Scan for the cell matching the given text and deliver its [x, y] coordinate at center. 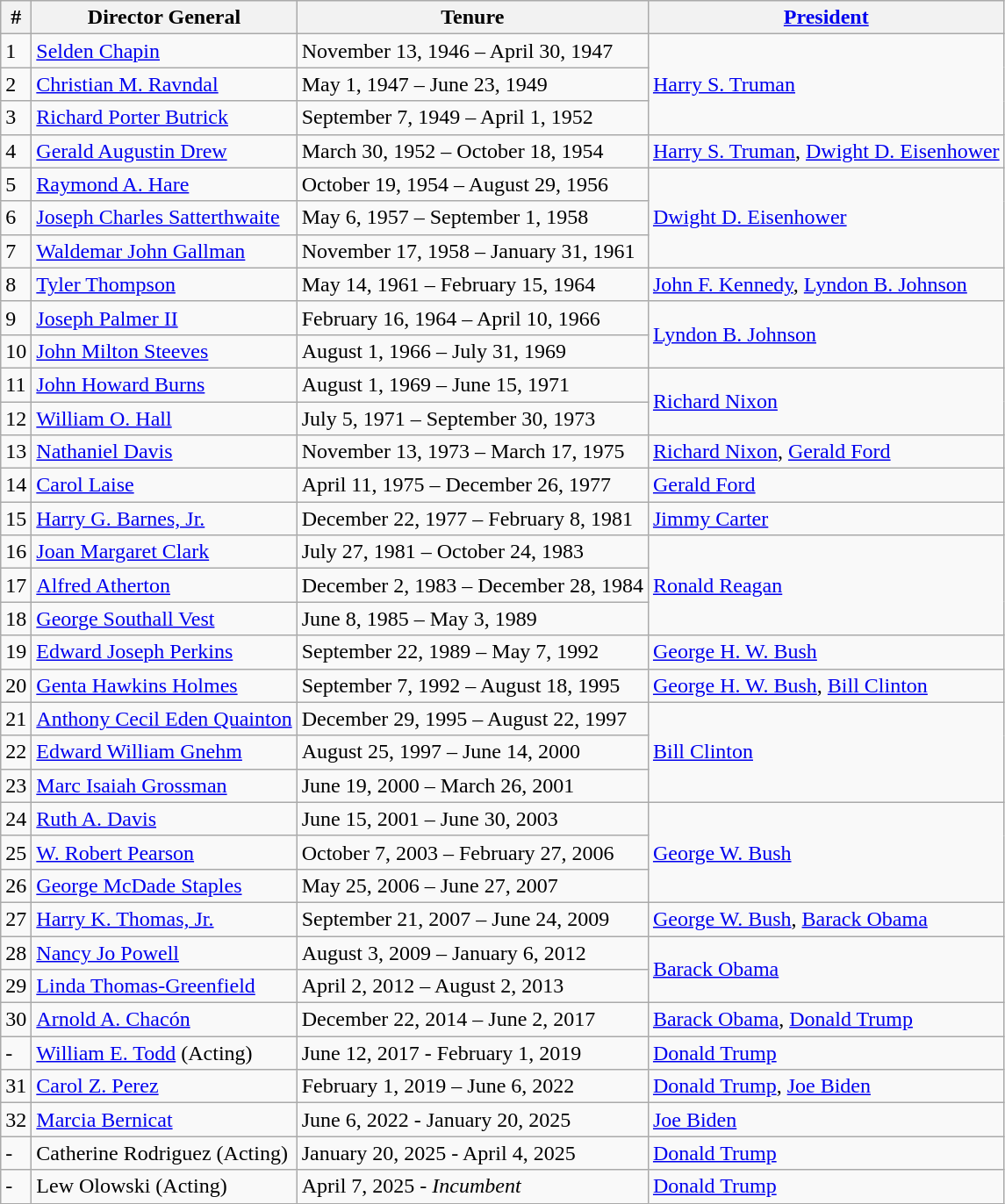
George W. Bush, Barack Obama [826, 919]
July 5, 1971 – September 30, 1973 [472, 419]
June 19, 2000 – March 26, 2001 [472, 785]
8 [16, 284]
9 [16, 318]
12 [16, 419]
Anthony Cecil Eden Quainton [164, 719]
Harry K. Thomas, Jr. [164, 919]
October 19, 1954 – August 29, 1956 [472, 184]
3 [16, 118]
November 13, 1973 – March 17, 1975 [472, 452]
Catherine Rodriguez (Acting) [164, 1153]
5 [16, 184]
Lew Olowski (Acting) [164, 1186]
August 25, 1997 – June 14, 2000 [472, 752]
William O. Hall [164, 419]
10 [16, 351]
32 [16, 1120]
Raymond A. Hare [164, 184]
George McDade Staples [164, 885]
May 1, 1947 – June 23, 1949 [472, 84]
Alfred Atherton [164, 585]
23 [16, 785]
Christian M. Ravndal [164, 84]
December 22, 2014 – June 2, 2017 [472, 1020]
December 29, 1995 – August 22, 1997 [472, 719]
John Howard Burns [164, 384]
Ruth A. Davis [164, 819]
Richard Porter Butrick [164, 118]
Marcia Bernicat [164, 1120]
Joseph Palmer II [164, 318]
Director General [164, 18]
John Milton Steeves [164, 351]
May 6, 1957 – September 1, 1958 [472, 218]
John F. Kennedy, Lyndon B. Johnson [826, 284]
Edward Joseph Perkins [164, 652]
Jimmy Carter [826, 519]
Joe Biden [826, 1120]
May 25, 2006 – June 27, 2007 [472, 885]
Joseph Charles Satterthwaite [164, 218]
30 [16, 1020]
27 [16, 919]
2 [16, 84]
# [16, 18]
February 1, 2019 – June 6, 2022 [472, 1086]
Gerald Augustin Drew [164, 151]
Nancy Jo Powell [164, 952]
6 [16, 218]
August 3, 2009 – January 6, 2012 [472, 952]
Joan Margaret Clark [164, 552]
24 [16, 819]
June 6, 2022 - January 20, 2025 [472, 1120]
March 30, 1952 – October 18, 1954 [472, 151]
Bill Clinton [826, 752]
Edward William Gnehm [164, 752]
September 22, 1989 – May 7, 1992 [472, 652]
28 [16, 952]
Barack Obama [826, 969]
George Southall Vest [164, 619]
Tyler Thompson [164, 284]
William E. Todd (Acting) [164, 1053]
February 16, 1964 – April 10, 1966 [472, 318]
20 [16, 685]
Marc Isaiah Grossman [164, 785]
Gerald Ford [826, 485]
Carol Laise [164, 485]
Harry G. Barnes, Jr. [164, 519]
October 7, 2003 – February 27, 2006 [472, 852]
Carol Z. Perez [164, 1086]
November 17, 1958 – January 31, 1961 [472, 251]
Selden Chapin [164, 51]
Harry S. Truman [826, 84]
December 22, 1977 – February 8, 1981 [472, 519]
George H. W. Bush [826, 652]
June 8, 1985 – May 3, 1989 [472, 619]
31 [16, 1086]
11 [16, 384]
13 [16, 452]
July 27, 1981 – October 24, 1983 [472, 552]
Richard Nixon, Gerald Ford [826, 452]
Richard Nixon [826, 401]
1 [16, 51]
Donald Trump, Joe Biden [826, 1086]
Waldemar John Gallman [164, 251]
7 [16, 251]
16 [16, 552]
George H. W. Bush, Bill Clinton [826, 685]
17 [16, 585]
Harry S. Truman, Dwight D. Eisenhower [826, 151]
22 [16, 752]
25 [16, 852]
Nathaniel Davis [164, 452]
President [826, 18]
May 14, 1961 – February 15, 1964 [472, 284]
Dwight D. Eisenhower [826, 218]
W. Robert Pearson [164, 852]
Lyndon B. Johnson [826, 334]
November 13, 1946 – April 30, 1947 [472, 51]
December 2, 1983 – December 28, 1984 [472, 585]
19 [16, 652]
15 [16, 519]
June 15, 2001 – June 30, 2003 [472, 819]
Barack Obama, Donald Trump [826, 1020]
Genta Hawkins Holmes [164, 685]
Tenure [472, 18]
Linda Thomas-Greenfield [164, 986]
21 [16, 719]
April 2, 2012 – August 2, 2013 [472, 986]
August 1, 1966 – July 31, 1969 [472, 351]
26 [16, 885]
29 [16, 986]
April 11, 1975 – December 26, 1977 [472, 485]
September 7, 1949 – April 1, 1952 [472, 118]
September 21, 2007 – June 24, 2009 [472, 919]
September 7, 1992 – August 18, 1995 [472, 685]
August 1, 1969 – June 15, 1971 [472, 384]
14 [16, 485]
Arnold A. Chacón [164, 1020]
4 [16, 151]
June 12, 2017 - February 1, 2019 [472, 1053]
April 7, 2025 - Incumbent [472, 1186]
Ronald Reagan [826, 585]
George W. Bush [826, 852]
January 20, 2025 - April 4, 2025 [472, 1153]
18 [16, 619]
